Output the [x, y] coordinate of the center of the cell containing the given text.  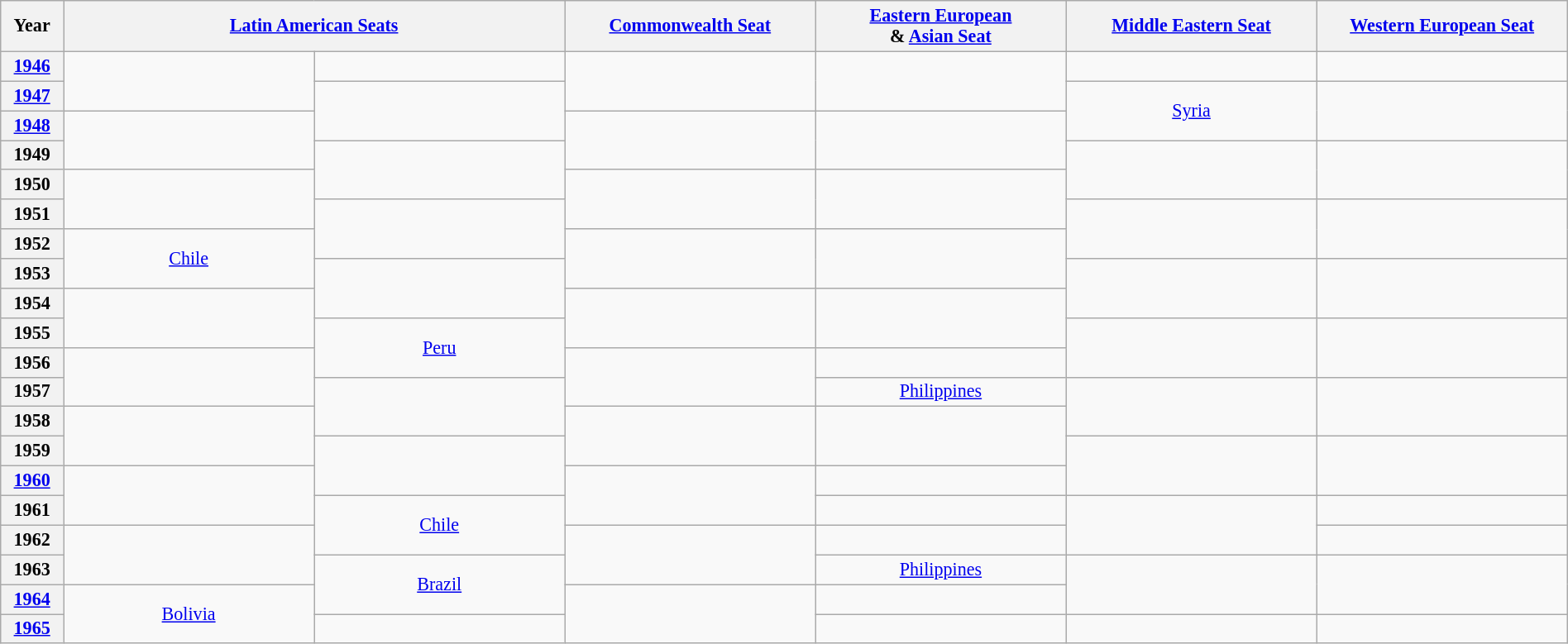
Brazil [440, 584]
1952 [32, 244]
1962 [32, 540]
1955 [32, 332]
Western European Seat [1442, 25]
Eastern European & Asian Seat [941, 25]
1946 [32, 66]
1960 [32, 480]
1949 [32, 155]
1947 [32, 96]
1950 [32, 184]
Latin American Seats [314, 25]
1954 [32, 303]
1958 [32, 422]
1953 [32, 273]
1965 [32, 628]
1957 [32, 392]
1956 [32, 362]
Syria [1191, 111]
1961 [32, 510]
Middle Eastern Seat [1191, 25]
1964 [32, 599]
Year [32, 25]
Peru [440, 347]
1948 [32, 125]
Commonwealth Seat [690, 25]
1959 [32, 451]
Bolivia [189, 613]
1963 [32, 570]
1951 [32, 214]
